Output the [x, y] coordinate of the center of the cell containing the given text.  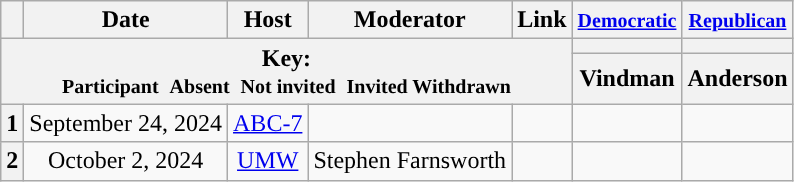
ABC-7 [268, 123]
Link [542, 20]
Republican [738, 20]
2 [12, 161]
1 [12, 123]
Anderson [738, 78]
Moderator [410, 20]
Democratic [627, 20]
UMW [268, 161]
Date [126, 20]
Vindman [627, 78]
Host [268, 20]
Key: Participant Absent Not invited Invited Withdrawn [286, 72]
Stephen Farnsworth [410, 161]
October 2, 2024 [126, 161]
September 24, 2024 [126, 123]
